Identify which cell holds the provided text, then report its [X, Y] central coordinate. 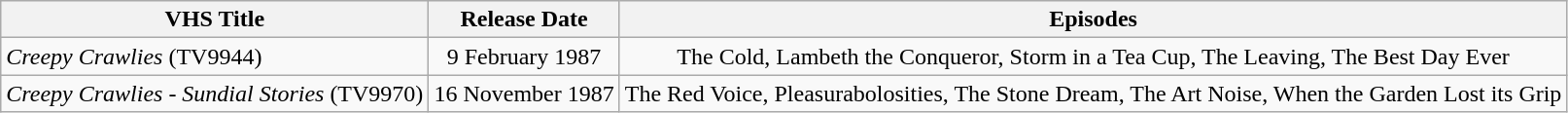
Release Date [524, 19]
Episodes [1093, 19]
VHS Title [215, 19]
The Red Voice, Pleasurabolosities, The Stone Dream, The Art Noise, When the Garden Lost its Grip [1093, 94]
Creepy Crawlies - Sundial Stories (TV9970) [215, 94]
9 February 1987 [524, 56]
16 November 1987 [524, 94]
Creepy Crawlies (TV9944) [215, 56]
The Cold, Lambeth the Conqueror, Storm in a Tea Cup, The Leaving, The Best Day Ever [1093, 56]
